Return (x, y) of the center of cell containing provided text 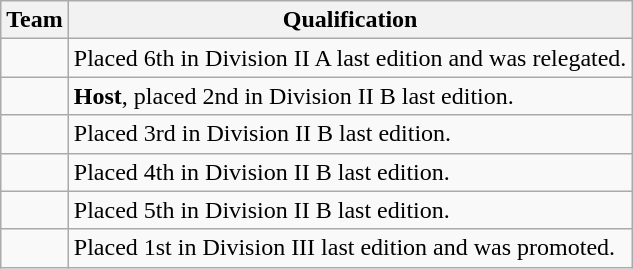
Host, placed 2nd in Division II B last edition. (350, 96)
Team (35, 20)
Placed 6th in Division II A last edition and was relegated. (350, 58)
Placed 5th in Division II B last edition. (350, 210)
Placed 1st in Division III last edition and was promoted. (350, 248)
Placed 3rd in Division II B last edition. (350, 134)
Placed 4th in Division II B last edition. (350, 172)
Qualification (350, 20)
